Return [x, y] of the center of cell containing provided text 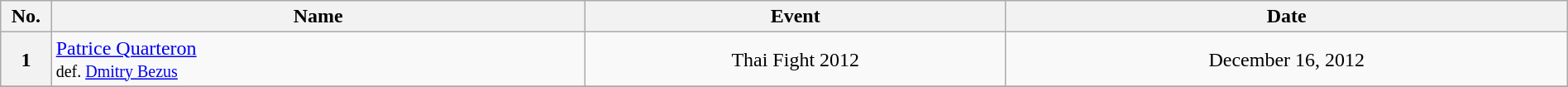
No. [26, 17]
Date [1287, 17]
Thai Fight 2012 [796, 60]
Patrice Quarteron def. Dmitry Bezus [318, 60]
Event [796, 17]
1 [26, 60]
December 16, 2012 [1287, 60]
Name [318, 17]
